From the cell containing the given text, extract its center point as (x, y) coordinate. 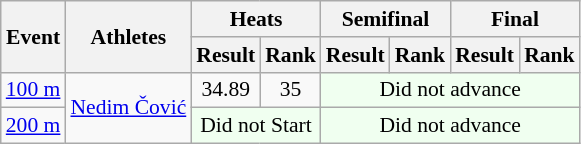
Final (514, 19)
100 m (34, 90)
Heats (256, 19)
Nedim Čović (128, 108)
Athletes (128, 36)
34.89 (226, 90)
Semifinal (386, 19)
Did not Start (256, 126)
200 m (34, 126)
35 (290, 90)
Event (34, 36)
